Identify which cell holds the provided text, then report its (X, Y) central coordinate. 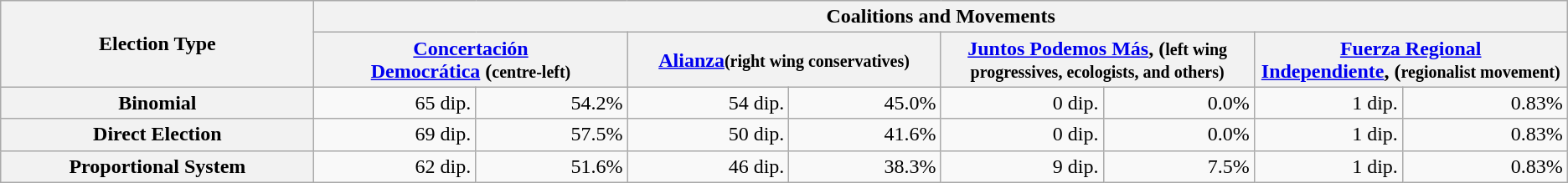
57.5% (551, 135)
ConcertaciónDemocrática (centre-left) (471, 60)
62 dip. (395, 166)
Fuerza RegionalIndependiente, (regionalist movement) (1411, 60)
54.2% (551, 103)
Proportional System (157, 166)
Juntos Podemos Más, (left wing progressives, ecologists, and others) (1097, 60)
50 dip. (709, 135)
51.6% (551, 166)
Alianza(right wing conservatives) (784, 60)
45.0% (864, 103)
Coalitions and Movements (941, 17)
Direct Election (157, 135)
41.6% (864, 135)
7.5% (1179, 166)
9 dip. (1022, 166)
54 dip. (709, 103)
38.3% (864, 166)
Binomial (157, 103)
65 dip. (395, 103)
Election Type (157, 43)
69 dip. (395, 135)
46 dip. (709, 166)
